Detect which cell encompasses the target text, then output its [x, y] center coordinate. 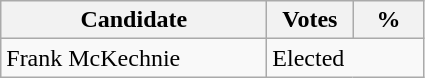
Votes [310, 20]
Elected [346, 58]
Frank McKechnie [134, 58]
Candidate [134, 20]
% [388, 20]
